From the cell containing the given text, extract its center point as (x, y) coordinate. 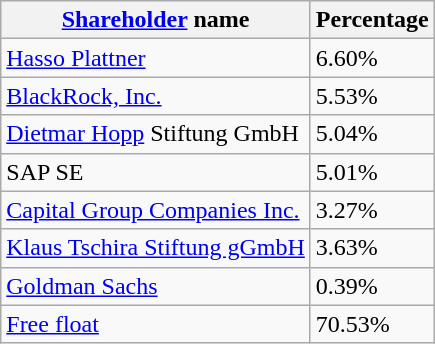
BlackRock, Inc. (156, 96)
5.53% (372, 96)
3.27% (372, 210)
Klaus Tschira Stiftung gGmbH (156, 248)
0.39% (372, 286)
5.04% (372, 134)
Shareholder name (156, 20)
Free float (156, 324)
SAP SE (156, 172)
Goldman Sachs (156, 286)
5.01% (372, 172)
3.63% (372, 248)
6.60% (372, 58)
Capital Group Companies Inc. (156, 210)
Dietmar Hopp Stiftung GmbH (156, 134)
Percentage (372, 20)
70.53% (372, 324)
Hasso Plattner (156, 58)
